Extract the [X, Y] coordinate from the center of the cell holding the provided text.  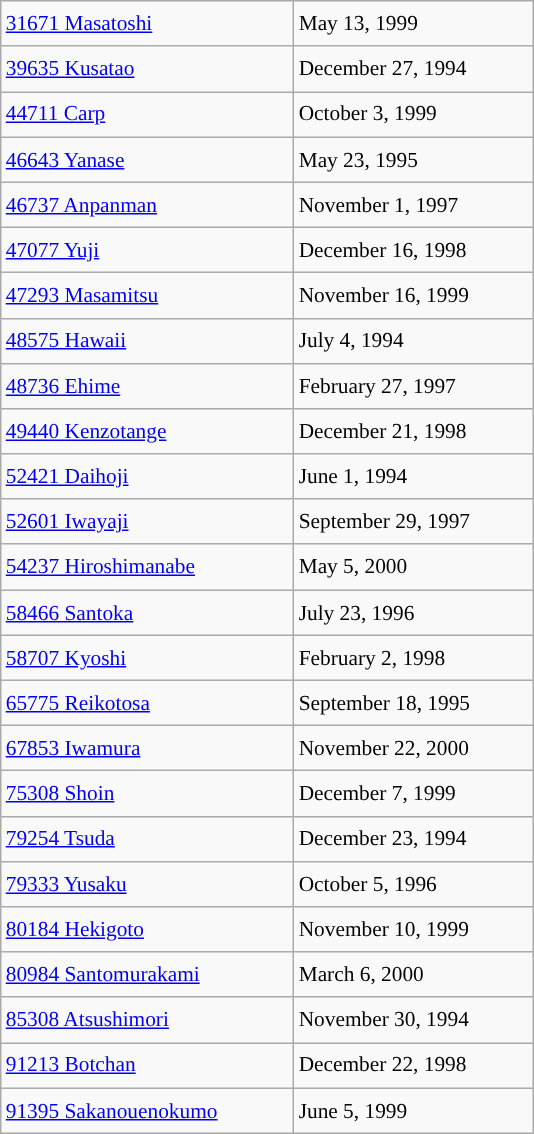
July 23, 1996 [414, 612]
91213 Botchan [148, 1066]
54237 Hiroshimanabe [148, 566]
79333 Yusaku [148, 884]
65775 Reikotosa [148, 702]
December 21, 1998 [414, 432]
November 1, 1997 [414, 204]
June 1, 1994 [414, 476]
February 2, 1998 [414, 658]
58707 Kyoshi [148, 658]
31671 Masatoshi [148, 24]
48736 Ehime [148, 386]
November 10, 1999 [414, 930]
May 5, 2000 [414, 566]
47077 Yuji [148, 250]
July 4, 1994 [414, 340]
December 22, 1998 [414, 1066]
39635 Kusatao [148, 68]
80184 Hekigoto [148, 930]
91395 Sakanouenokumo [148, 1110]
52421 Daihoji [148, 476]
79254 Tsuda [148, 838]
85308 Atsushimori [148, 1020]
December 16, 1998 [414, 250]
67853 Iwamura [148, 748]
46737 Anpanman [148, 204]
December 27, 1994 [414, 68]
November 22, 2000 [414, 748]
February 27, 1997 [414, 386]
September 18, 1995 [414, 702]
80984 Santomurakami [148, 974]
75308 Shoin [148, 794]
November 16, 1999 [414, 296]
March 6, 2000 [414, 974]
44711 Carp [148, 114]
58466 Santoka [148, 612]
52601 Iwayaji [148, 522]
December 7, 1999 [414, 794]
November 30, 1994 [414, 1020]
December 23, 1994 [414, 838]
49440 Kenzotange [148, 432]
September 29, 1997 [414, 522]
October 3, 1999 [414, 114]
June 5, 1999 [414, 1110]
47293 Masamitsu [148, 296]
May 23, 1995 [414, 160]
46643 Yanase [148, 160]
May 13, 1999 [414, 24]
48575 Hawaii [148, 340]
October 5, 1996 [414, 884]
